Pinpoint the cell where the given text exists, returning its [X, Y] midpoint coordinate. 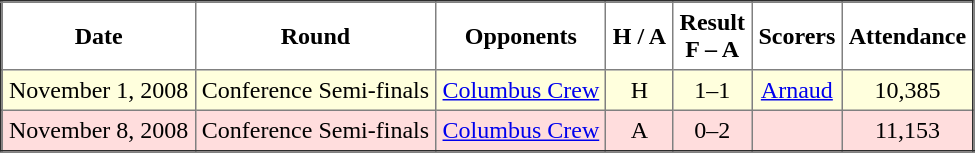
11,153 [908, 130]
A [640, 130]
H [640, 90]
0–2 [712, 130]
10,385 [908, 90]
November 8, 2008 [99, 130]
Scorers [797, 36]
Arnaud [797, 90]
Round [316, 36]
Date [99, 36]
Attendance [908, 36]
H / A [640, 36]
Opponents [521, 36]
November 1, 2008 [99, 90]
ResultF – A [712, 36]
1–1 [712, 90]
